Search for the cell housing the specified text and yield its (x, y) center coordinate. 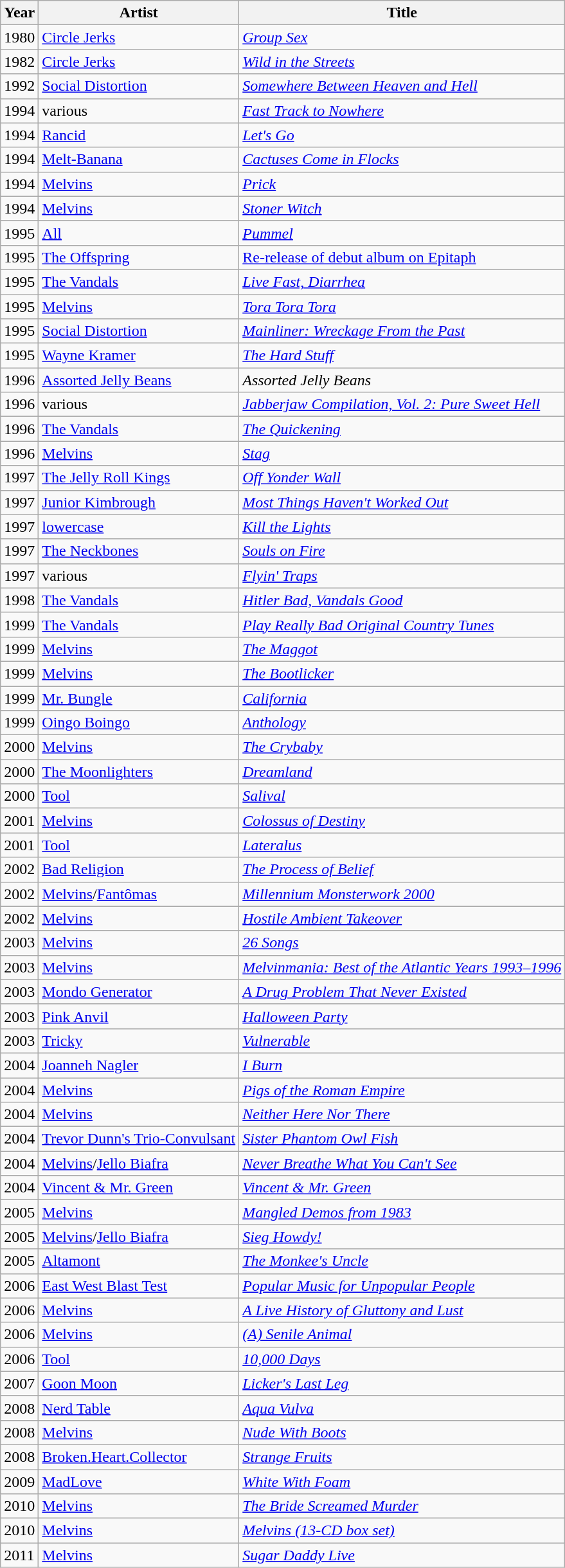
Artist (139, 13)
The Bootlicker (402, 673)
MadLove (139, 1481)
The Hard Stuff (402, 356)
Play Really Bad Original Country Tunes (402, 624)
Live Fast, Diarrhea (402, 282)
Strange Fruits (402, 1457)
Trevor Dunn's Trio-Convulsant (139, 1139)
Re-release of debut album on Epitaph (402, 257)
The Jelly Roll Kings (139, 478)
Tricky (139, 1041)
Halloween Party (402, 1016)
Colossus of Destiny (402, 821)
Stoner Witch (402, 208)
Melvins (13-CD box set) (402, 1531)
Mangled Demos from 1983 (402, 1212)
Aqua Vulva (402, 1408)
Altamont (139, 1261)
1998 (19, 600)
Bad Religion (139, 870)
Title (402, 13)
White With Foam (402, 1481)
Neither Here Nor There (402, 1115)
Hostile Ambient Takeover (402, 918)
The Maggot (402, 649)
(A) Senile Animal (402, 1335)
Nude With Boots (402, 1432)
Salival (402, 796)
Souls on Fire (402, 551)
Nerd Table (139, 1408)
10,000 Days (402, 1359)
Dreamland (402, 772)
Mr. Bungle (139, 698)
1980 (19, 37)
Millennium Monsterwork 2000 (402, 894)
East West Blast Test (139, 1286)
A Drug Problem That Never Existed (402, 992)
Hitler Bad, Vandals Good (402, 600)
Sugar Daddy Live (402, 1555)
2007 (19, 1383)
The Process of Belief (402, 870)
Sieg Howdy! (402, 1237)
Melt-Banana (139, 160)
Oingo Boingo (139, 723)
The Moonlighters (139, 772)
Pink Anvil (139, 1016)
Most Things Haven't Worked Out (402, 502)
Flyin' Traps (402, 576)
A Live History of Gluttony and Lust (402, 1310)
Goon Moon (139, 1383)
Let's Go (402, 135)
Melvins/Fantômas (139, 894)
Licker's Last Leg (402, 1383)
The Crybaby (402, 747)
2011 (19, 1555)
The Quickening (402, 429)
26 Songs (402, 943)
Anthology (402, 723)
lowercase (139, 527)
Vulnerable (402, 1041)
All (139, 233)
Group Sex (402, 37)
Pigs of the Roman Empire (402, 1090)
Kill the Lights (402, 527)
Year (19, 13)
Junior Kimbrough (139, 502)
1982 (19, 62)
Somewhere Between Heaven and Hell (402, 86)
Mainliner: Wreckage From the Past (402, 331)
1992 (19, 86)
Mondo Generator (139, 992)
The Bride Screamed Murder (402, 1506)
Rancid (139, 135)
Prick (402, 184)
The Neckbones (139, 551)
Cactuses Come in Flocks (402, 160)
Fast Track to Nowhere (402, 111)
The Offspring (139, 257)
Pummel (402, 233)
Popular Music for Unpopular People (402, 1286)
Off Yonder Wall (402, 478)
Lateralus (402, 845)
Melvinmania: Best of the Atlantic Years 1993–1996 (402, 967)
Tora Tora Tora (402, 307)
I Burn (402, 1065)
2009 (19, 1481)
The Monkee's Uncle (402, 1261)
Never Breathe What You Can't See (402, 1163)
Joanneh Nagler (139, 1065)
Jabberjaw Compilation, Vol. 2: Pure Sweet Hell (402, 405)
Sister Phantom Owl Fish (402, 1139)
California (402, 698)
Wild in the Streets (402, 62)
Stag (402, 453)
Broken.Heart.Collector (139, 1457)
Wayne Kramer (139, 356)
